From the cell containing the given text, extract its center point as [X, Y] coordinate. 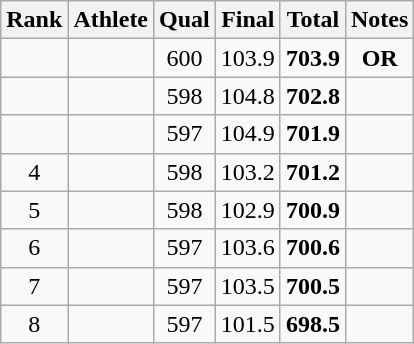
701.9 [312, 134]
103.5 [248, 286]
Total [312, 20]
700.6 [312, 248]
103.2 [248, 172]
700.9 [312, 210]
102.9 [248, 210]
Rank [34, 20]
600 [185, 58]
104.8 [248, 96]
Final [248, 20]
8 [34, 324]
6 [34, 248]
103.6 [248, 248]
703.9 [312, 58]
104.9 [248, 134]
Qual [185, 20]
103.9 [248, 58]
4 [34, 172]
Notes [379, 20]
7 [34, 286]
700.5 [312, 286]
702.8 [312, 96]
701.2 [312, 172]
OR [379, 58]
698.5 [312, 324]
Athlete [111, 20]
5 [34, 210]
101.5 [248, 324]
